Locate the cell with the specified text and output its (X, Y) center coordinate. 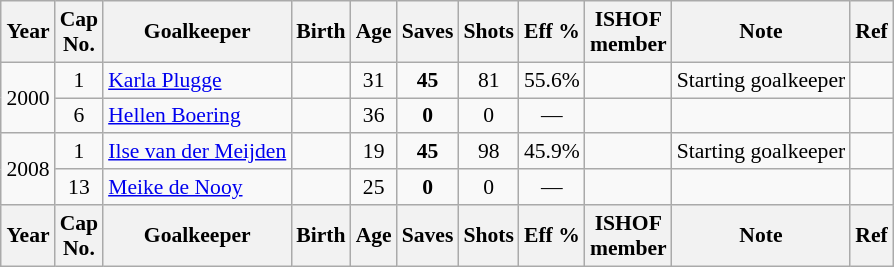
Meike de Nooy (197, 187)
Karla Plugge (197, 80)
19 (374, 152)
36 (374, 116)
2000 (28, 98)
Ilse van der Meijden (197, 152)
25 (374, 187)
98 (488, 152)
81 (488, 80)
13 (80, 187)
2008 (28, 170)
6 (80, 116)
45.9% (552, 152)
Hellen Boering (197, 116)
55.6% (552, 80)
31 (374, 80)
